Scan for the cell matching the given text and deliver its (x, y) coordinate at center. 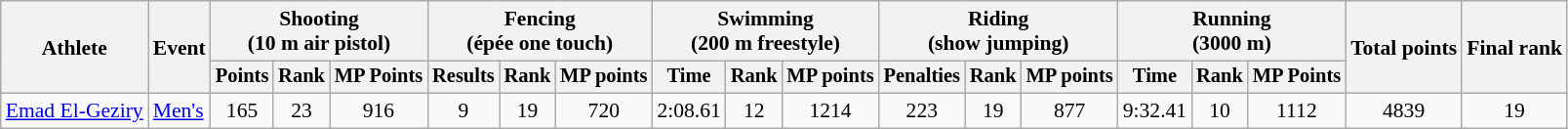
Results (463, 77)
720 (603, 111)
Running(3000 m) (1231, 31)
Men's (180, 111)
10 (1220, 111)
1112 (1297, 111)
Fencing(épée one touch) (540, 31)
223 (922, 111)
2:08.61 (689, 111)
877 (1069, 111)
165 (242, 111)
Final rank (1514, 47)
Total points (1403, 47)
Points (242, 77)
Athlete (74, 47)
1214 (829, 111)
Swimming(200 m freestyle) (765, 31)
Riding(show jumping) (999, 31)
Penalties (922, 77)
916 (379, 111)
9:32.41 (1155, 111)
23 (302, 111)
Shooting(10 m air pistol) (319, 31)
12 (754, 111)
4839 (1403, 111)
Emad El-Geziry (74, 111)
Event (180, 47)
9 (463, 111)
